From the cell containing the given text, extract its center point as [X, Y] coordinate. 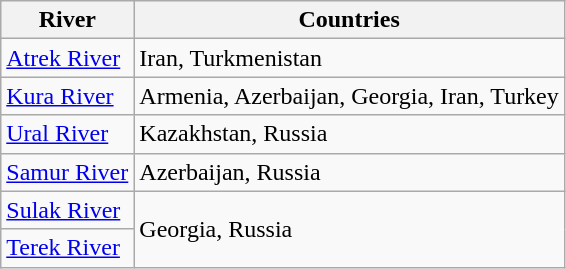
Samur River [68, 172]
Iran, Turkmenistan [349, 58]
River [68, 20]
Georgia, Russia [349, 229]
Ural River [68, 134]
Countries [349, 20]
Kura River [68, 96]
Atrek River [68, 58]
Kazakhstan, Russia [349, 134]
Azerbaijan, Russia [349, 172]
Sulak River [68, 210]
Armenia, Azerbaijan, Georgia, Iran, Turkey [349, 96]
Terek River [68, 248]
